From the cell containing the given text, extract its center point as (x, y) coordinate. 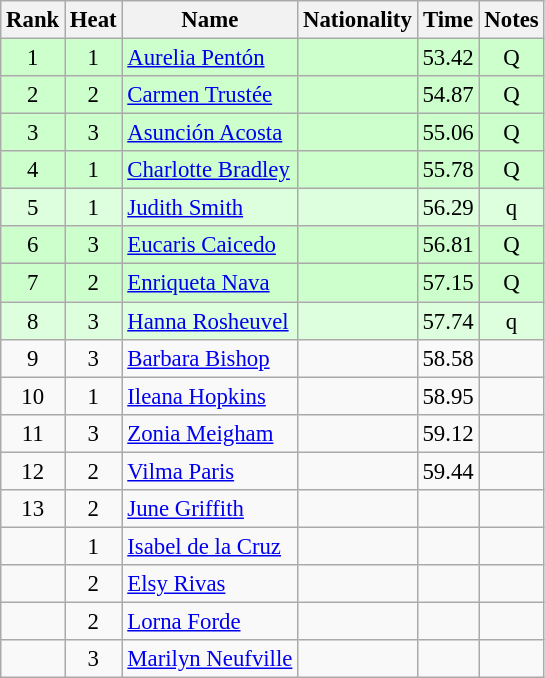
Barbara Bishop (210, 358)
59.44 (448, 471)
Name (210, 20)
Time (448, 20)
56.81 (448, 245)
9 (33, 358)
54.87 (448, 95)
Aurelia Pentón (210, 58)
59.12 (448, 433)
Charlotte Bradley (210, 170)
Notes (512, 20)
53.42 (448, 58)
Hanna Rosheuvel (210, 321)
June Griffith (210, 509)
58.58 (448, 358)
55.78 (448, 170)
Eucaris Caicedo (210, 245)
13 (33, 509)
Enriqueta Nava (210, 283)
Vilma Paris (210, 471)
58.95 (448, 396)
Marilyn Neufville (210, 659)
5 (33, 208)
Elsy Rivas (210, 584)
Isabel de la Cruz (210, 546)
Ileana Hopkins (210, 396)
Carmen Trustée (210, 95)
Heat (94, 20)
12 (33, 471)
57.15 (448, 283)
56.29 (448, 208)
Rank (33, 20)
6 (33, 245)
11 (33, 433)
Judith Smith (210, 208)
10 (33, 396)
57.74 (448, 321)
8 (33, 321)
Zonia Meigham (210, 433)
Asunción Acosta (210, 133)
7 (33, 283)
55.06 (448, 133)
4 (33, 170)
Nationality (358, 20)
Lorna Forde (210, 621)
